From the cell containing the given text, extract its center point as [x, y] coordinate. 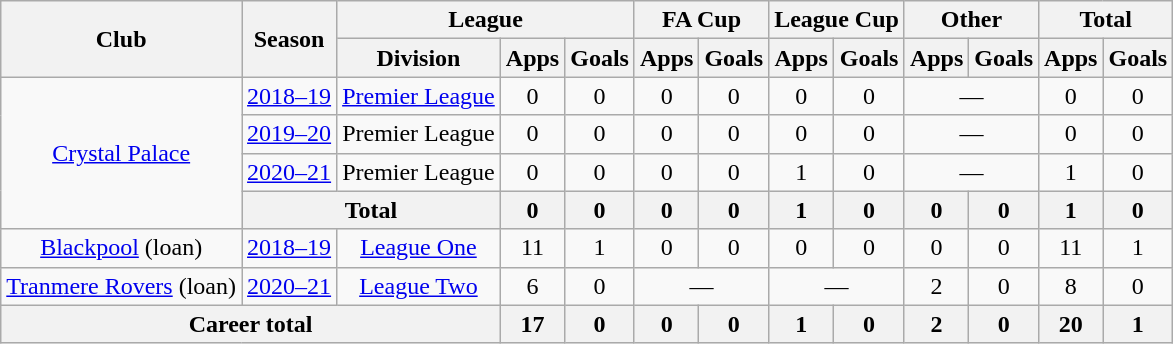
Division [419, 58]
FA Cup [701, 20]
Career total [251, 324]
Crystal Palace [122, 153]
Club [122, 39]
2019–20 [290, 134]
Other [971, 20]
17 [532, 324]
8 [1071, 286]
Tranmere Rovers (loan) [122, 286]
Blackpool (loan) [122, 248]
League Two [419, 286]
Season [290, 39]
20 [1071, 324]
League One [419, 248]
6 [532, 286]
League [486, 20]
League Cup [837, 20]
